Capture the cell that displays the provided text and extract its (x, y) central coordinate. 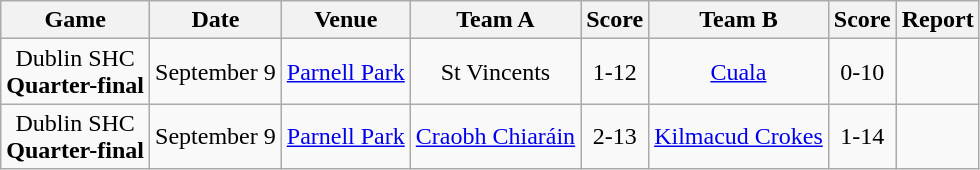
Cuala (739, 72)
Game (76, 20)
Date (216, 20)
Craobh Chiaráin (495, 136)
2-13 (615, 136)
Kilmacud Crokes (739, 136)
0-10 (862, 72)
1-14 (862, 136)
St Vincents (495, 72)
1-12 (615, 72)
Venue (346, 20)
Team B (739, 20)
Team A (495, 20)
Report (938, 20)
